Pinpoint the cell where the given text exists, returning its [x, y] midpoint coordinate. 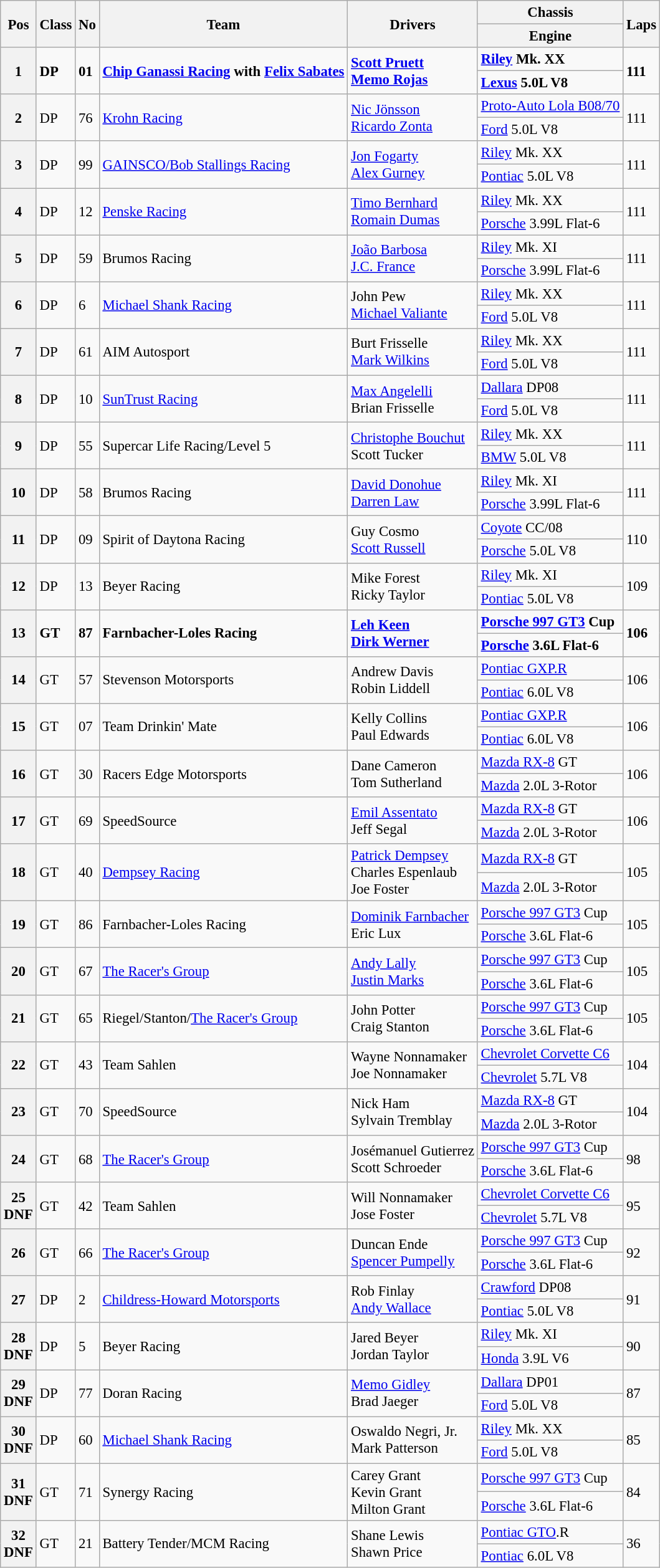
Honda 3.9L V6 [550, 1358]
Nic Jönsson Ricardo Zonta [413, 117]
Oswaldo Negri, Jr. Mark Patterson [413, 1440]
Penske Racing [223, 212]
24 [19, 1159]
Nick Ham Sylvain Tremblay [413, 1112]
07 [87, 727]
36 [642, 1544]
71 [87, 1492]
22 [19, 1064]
João Barbosa J.C. France [413, 258]
01 [87, 71]
Engine [550, 36]
Battery Tender/MCM Racing [223, 1544]
John Potter Craig Stanton [413, 1018]
Doran Racing [223, 1394]
Krohn Racing [223, 117]
Rob Finlay Andy Wallace [413, 1299]
No [87, 24]
29DNF [19, 1394]
Mike Forest Ricky Taylor [413, 586]
John Pew Michael Valiante [413, 305]
Lexus 5.0L V8 [550, 83]
Shane Lewis Shawn Price [413, 1544]
David Donohue Darren Law [413, 492]
Christophe Bouchut Scott Tucker [413, 446]
69 [87, 820]
86 [87, 925]
32DNF [19, 1544]
68 [87, 1159]
61 [87, 351]
Dominik Farnbacher Eric Lux [413, 925]
Burt Frisselle Mark Wilkins [413, 351]
Max Angelelli Brian Frisselle [413, 399]
25DNF [19, 1205]
AIM Autosport [223, 351]
90 [642, 1346]
27 [19, 1299]
Wayne Nonnamaker Joe Nonnamaker [413, 1064]
70 [87, 1112]
59 [87, 258]
Guy Cosmo Scott Russell [413, 540]
Team Drinkin' Mate [223, 727]
23 [19, 1112]
110 [642, 540]
28DNF [19, 1346]
15 [19, 727]
Spirit of Daytona Racing [223, 540]
Patrick Dempsey Charles Espenlaub Joe Foster [413, 872]
Kelly Collins Paul Edwards [413, 727]
Synergy Racing [223, 1492]
Duncan Ende Spencer Pumpelly [413, 1253]
Will Nonnamaker Jose Foster [413, 1205]
109 [642, 586]
Chip Ganassi Racing with Felix Sabates [223, 71]
Chassis [550, 12]
31DNF [19, 1492]
42 [87, 1205]
09 [87, 540]
3 [19, 165]
Team [223, 24]
1 [19, 71]
60 [87, 1440]
67 [87, 971]
Riegel/Stanton/The Racer's Group [223, 1018]
Memo Gidley Brad Jaeger [413, 1394]
4 [19, 212]
GAINSCO/Bob Stallings Racing [223, 165]
30 [87, 774]
Stevenson Motorsports [223, 681]
65 [87, 1018]
76 [87, 117]
Dallara DP01 [550, 1382]
Carey Grant Kevin Grant Milton Grant [413, 1492]
95 [642, 1205]
Pos [19, 24]
BMW 5.0L V8 [550, 457]
Childress-Howard Motorsports [223, 1299]
Laps [642, 24]
Coyote CC/08 [550, 528]
Andrew Davis Robin Liddell [413, 681]
43 [87, 1064]
17 [19, 820]
Proto-Auto Lola B08/70 [550, 106]
Jared Beyer Jordan Taylor [413, 1346]
Class [56, 24]
11 [19, 540]
Dane Cameron Tom Sutherland [413, 774]
57 [87, 681]
40 [87, 872]
99 [87, 165]
55 [87, 446]
Jon Fogarty Alex Gurney [413, 165]
8 [19, 399]
84 [642, 1492]
26 [19, 1253]
7 [19, 351]
91 [642, 1299]
30DNF [19, 1440]
58 [87, 492]
Porsche 5.0L V8 [550, 552]
Crawford DP08 [550, 1288]
Scott Pruett Memo Rojas [413, 71]
Andy Lally Justin Marks [413, 971]
14 [19, 681]
92 [642, 1253]
Leh Keen Dirk Werner [413, 633]
Emil Assentato Jeff Segal [413, 820]
20 [19, 971]
98 [642, 1159]
19 [19, 925]
Dempsey Racing [223, 872]
Dallara DP08 [550, 387]
77 [87, 1394]
Josémanuel Gutierrez Scott Schroeder [413, 1159]
Racers Edge Motorsports [223, 774]
Pontiac GTO.R [550, 1532]
Drivers [413, 24]
66 [87, 1253]
Timo Bernhard Romain Dumas [413, 212]
16 [19, 774]
SunTrust Racing [223, 399]
Supercar Life Racing/Level 5 [223, 446]
9 [19, 446]
85 [642, 1440]
18 [19, 872]
